For the text-containing cell, return its midpoint in (X, Y) coordinate format. 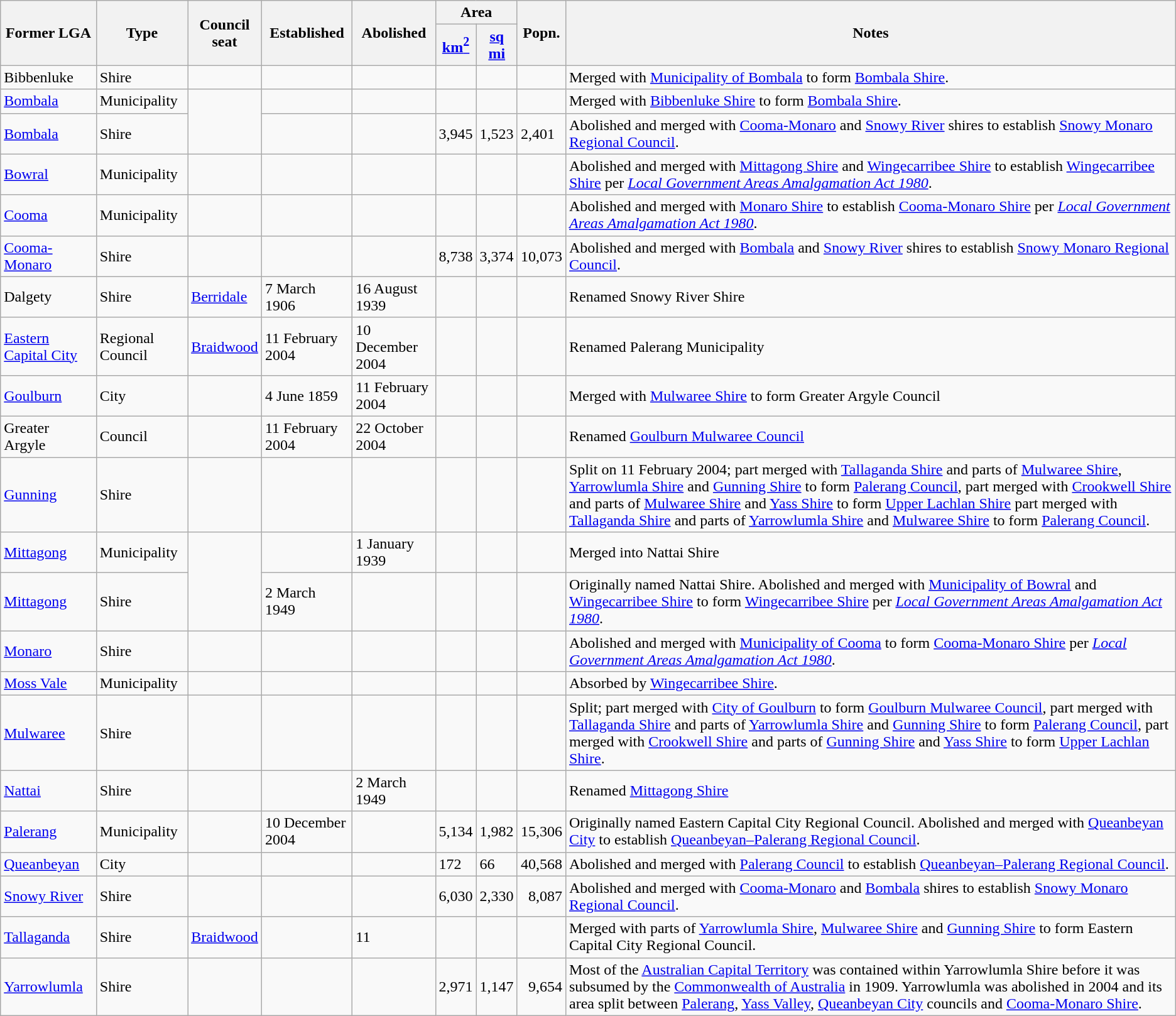
4 June 1859 (307, 396)
1,523 (496, 133)
22 October 2004 (394, 436)
40,568 (542, 864)
Abolished and merged with Cooma-Monaro and Snowy River shires to establish Snowy Monaro Regional Council. (871, 133)
172 (456, 864)
Palerang (49, 832)
8,738 (456, 256)
Abolished and merged with Cooma-Monaro and Bombala shires to establish Snowy Monaro Regional Council. (871, 896)
sq mi (496, 45)
km2 (456, 45)
Renamed Mittagong Shire (871, 790)
Councilseat (225, 33)
Tallaganda (49, 937)
Nattai (49, 790)
Popn. (542, 33)
Abolished (394, 33)
9,654 (542, 986)
Abolished and merged with Municipality of Cooma to form Cooma-Monaro Shire per Local Government Areas Amalgamation Act 1980. (871, 651)
Abolished and merged with Mittagong Shire and Wingecarribee Shire to establish Wingecarribee Shire per Local Government Areas Amalgamation Act 1980. (871, 175)
2,401 (542, 133)
Renamed Snowy River Shire (871, 297)
Bibbenluke (49, 77)
Gunning (49, 495)
3,945 (456, 133)
7 March 1906 (307, 297)
Abolished and merged with Bombala and Snowy River shires to establish Snowy Monaro Regional Council. (871, 256)
Goulburn (49, 396)
2,971 (456, 986)
1 January 1939 (394, 553)
15,306 (542, 832)
1,147 (496, 986)
Monaro (49, 651)
Council (142, 436)
Merged with Mulwaree Shire to form Greater Argyle Council (871, 396)
1,982 (496, 832)
Established (307, 33)
Bowral (49, 175)
3,374 (496, 256)
Absorbed by Wingecarribee Shire. (871, 684)
Abolished and merged with Monaro Shire to establish Cooma-Monaro Shire per Local Government Areas Amalgamation Act 1980. (871, 215)
Regional Council (142, 346)
Merged with parts of Yarrowlumla Shire, Mulwaree Shire and Gunning Shire to form Eastern Capital City Regional Council. (871, 937)
Greater Argyle (49, 436)
66 (496, 864)
11 (394, 937)
Yarrowlumla (49, 986)
8,087 (542, 896)
Renamed Palerang Municipality (871, 346)
Former LGA (49, 33)
Snowy River (49, 896)
Eastern Capital City (49, 346)
Mulwaree (49, 733)
6,030 (456, 896)
Merged into Nattai Shire (871, 553)
Area (476, 13)
2,330 (496, 896)
Abolished and merged with Palerang Council to establish Queanbeyan–Palerang Regional Council. (871, 864)
Merged with Bibbenluke Shire to form Bombala Shire. (871, 101)
Berridale (225, 297)
Originally named Eastern Capital City Regional Council. Abolished and merged with Queanbeyan City to establish Queanbeyan–Palerang Regional Council. (871, 832)
10,073 (542, 256)
Cooma (49, 215)
Cooma-Monaro (49, 256)
Notes (871, 33)
Moss Vale (49, 684)
Dalgety (49, 297)
Queanbeyan (49, 864)
Type (142, 33)
Renamed Goulburn Mulwaree Council (871, 436)
5,134 (456, 832)
16 August 1939 (394, 297)
Merged with Municipality of Bombala to form Bombala Shire. (871, 77)
